Identify which cell holds the provided text, then report its [X, Y] central coordinate. 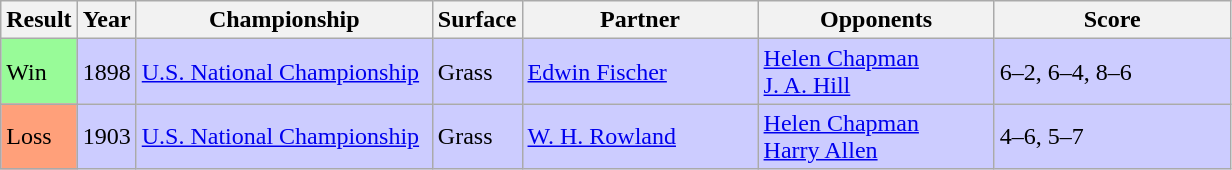
Surface [477, 20]
1903 [106, 136]
Championship [284, 20]
Score [1112, 20]
4–6, 5–7 [1112, 136]
Year [106, 20]
1898 [106, 72]
Win [39, 72]
Helen Chapman Harry Allen [876, 136]
Partner [640, 20]
W. H. Rowland [640, 136]
Result [39, 20]
Loss [39, 136]
Helen Chapman J. A. Hill [876, 72]
6–2, 6–4, 8–6 [1112, 72]
Edwin Fischer [640, 72]
Opponents [876, 20]
